Provide the [X, Y] coordinate of the cell's center where the given text is located.  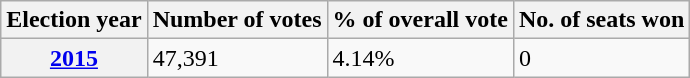
% of overall vote [420, 20]
2015 [74, 58]
Election year [74, 20]
47,391 [237, 58]
No. of seats won [601, 20]
Number of votes [237, 20]
0 [601, 58]
4.14% [420, 58]
